Find where the given text appears and provide that cell's center as (x, y) coordinate. 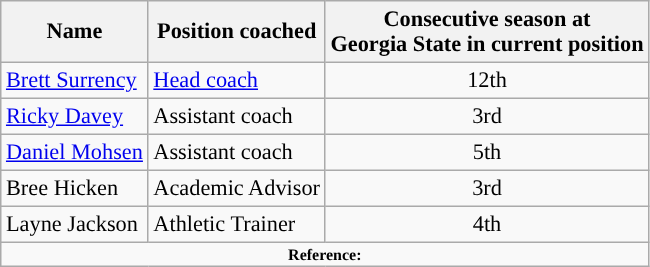
Consecutive season atGeorgia State in current position (487, 32)
4th (487, 224)
Position coached (236, 32)
12th (487, 80)
Bree Hicken (74, 188)
Brett Surrency (74, 80)
Reference: (325, 254)
Ricky Davey (74, 116)
Athletic Trainer (236, 224)
Name (74, 32)
Daniel Mohsen (74, 152)
Layne Jackson (74, 224)
Academic Advisor (236, 188)
Head coach (236, 80)
5th (487, 152)
